Provide the [X, Y] coordinate of the cell's center where the given text is located.  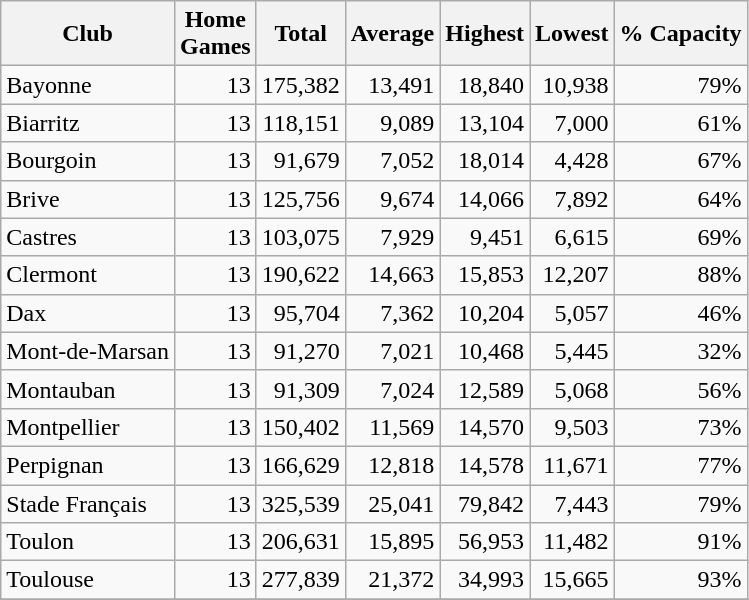
91,309 [300, 389]
7,052 [392, 161]
Lowest [572, 34]
18,840 [485, 85]
4,428 [572, 161]
118,151 [300, 123]
206,631 [300, 542]
5,057 [572, 313]
166,629 [300, 465]
Highest [485, 34]
15,895 [392, 542]
Toulouse [88, 580]
Montpellier [88, 427]
64% [680, 199]
21,372 [392, 580]
7,021 [392, 351]
9,089 [392, 123]
175,382 [300, 85]
10,468 [485, 351]
Stade Français [88, 503]
10,938 [572, 85]
7,892 [572, 199]
7,000 [572, 123]
HomeGames [215, 34]
11,671 [572, 465]
5,068 [572, 389]
95,704 [300, 313]
32% [680, 351]
Club [88, 34]
91,679 [300, 161]
Montauban [88, 389]
190,622 [300, 275]
61% [680, 123]
15,853 [485, 275]
13,491 [392, 85]
Toulon [88, 542]
73% [680, 427]
34,993 [485, 580]
56% [680, 389]
9,451 [485, 237]
11,482 [572, 542]
25,041 [392, 503]
9,503 [572, 427]
10,204 [485, 313]
14,578 [485, 465]
Biarritz [88, 123]
67% [680, 161]
46% [680, 313]
7,929 [392, 237]
93% [680, 580]
5,445 [572, 351]
277,839 [300, 580]
Bourgoin [88, 161]
Total [300, 34]
15,665 [572, 580]
Average [392, 34]
79,842 [485, 503]
% Capacity [680, 34]
Bayonne [88, 85]
12,589 [485, 389]
Clermont [88, 275]
77% [680, 465]
150,402 [300, 427]
56,953 [485, 542]
125,756 [300, 199]
6,615 [572, 237]
91% [680, 542]
11,569 [392, 427]
18,014 [485, 161]
325,539 [300, 503]
7,443 [572, 503]
13,104 [485, 123]
103,075 [300, 237]
12,818 [392, 465]
7,362 [392, 313]
Dax [88, 313]
Brive [88, 199]
69% [680, 237]
88% [680, 275]
91,270 [300, 351]
14,066 [485, 199]
Perpignan [88, 465]
12,207 [572, 275]
14,663 [392, 275]
7,024 [392, 389]
14,570 [485, 427]
9,674 [392, 199]
Mont-de-Marsan [88, 351]
Castres [88, 237]
